For the text-containing cell, return its midpoint in [x, y] coordinate format. 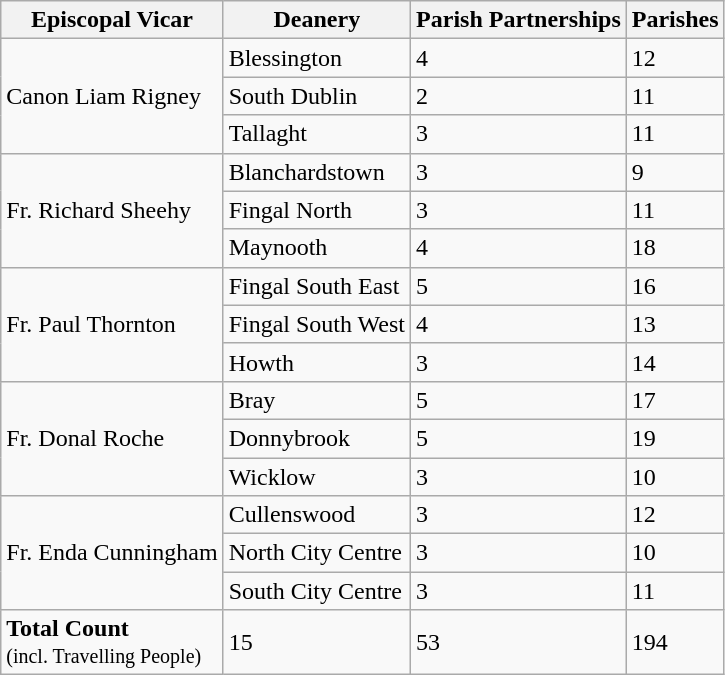
19 [675, 438]
Fr. Enda Cunningham [112, 553]
Fingal South West [316, 324]
South City Centre [316, 591]
North City Centre [316, 553]
Donnybrook [316, 438]
Bray [316, 400]
Episcopal Vicar [112, 20]
Blessington [316, 58]
53 [519, 642]
Cullenswood [316, 515]
16 [675, 286]
13 [675, 324]
Wicklow [316, 477]
15 [316, 642]
Blanchardstown [316, 172]
Deanery [316, 20]
Fingal North [316, 210]
Fingal South East [316, 286]
14 [675, 362]
194 [675, 642]
Canon Liam Rigney [112, 96]
Total Count(incl. Travelling People) [112, 642]
Parishes [675, 20]
Fr. Paul Thornton [112, 324]
Fr. Donal Roche [112, 438]
17 [675, 400]
Fr. Richard Sheehy [112, 210]
9 [675, 172]
Howth [316, 362]
2 [519, 96]
18 [675, 248]
South Dublin [316, 96]
Maynooth [316, 248]
Tallaght [316, 134]
Parish Partnerships [519, 20]
